Return [x, y] of the center of cell containing provided text 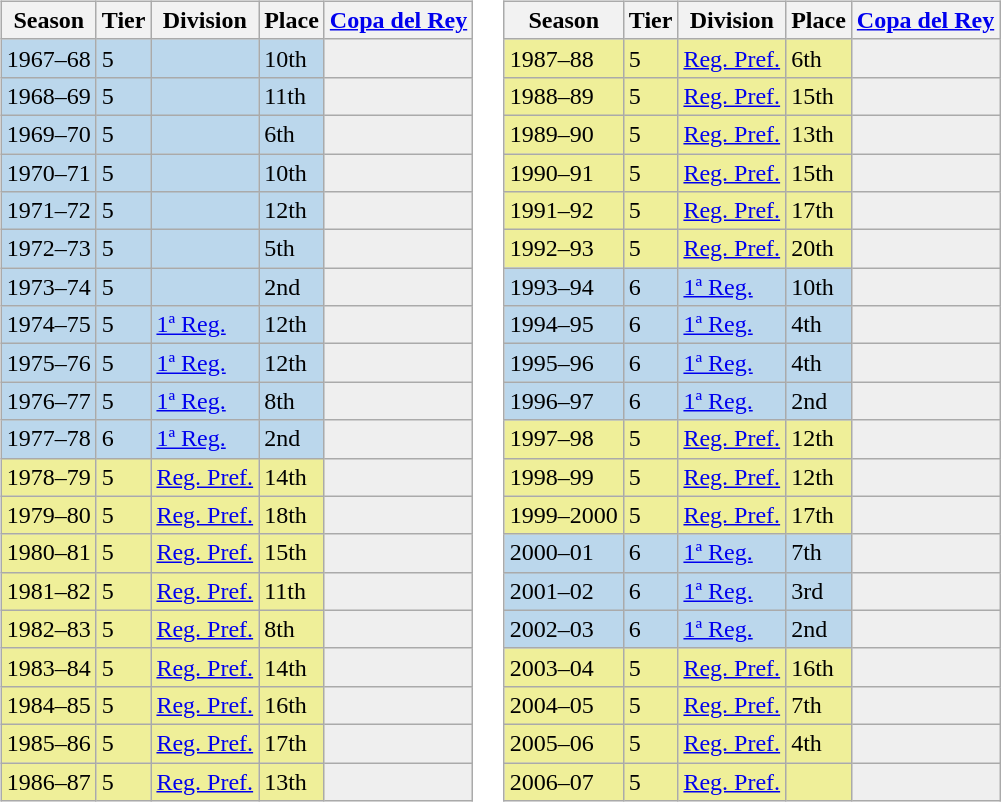
2005–06 [564, 743]
1995–96 [564, 363]
1994–95 [564, 325]
2003–04 [564, 667]
1983–84 [48, 667]
1975–76 [48, 363]
1997–98 [564, 439]
20th [819, 249]
2006–07 [564, 781]
1985–86 [48, 743]
1969–70 [48, 134]
1987–88 [564, 58]
1971–72 [48, 211]
1978–79 [48, 477]
1968–69 [48, 96]
1980–81 [48, 553]
1981–82 [48, 591]
1986–87 [48, 781]
1991–92 [564, 211]
2001–02 [564, 591]
18th [292, 515]
1979–80 [48, 515]
3rd [819, 591]
1998–99 [564, 477]
1982–83 [48, 629]
1970–71 [48, 173]
1990–91 [564, 173]
1972–73 [48, 249]
2002–03 [564, 629]
1974–75 [48, 325]
1989–90 [564, 134]
1993–94 [564, 287]
1973–74 [48, 287]
1992–93 [564, 249]
5th [292, 249]
2000–01 [564, 553]
1988–89 [564, 96]
1996–97 [564, 401]
2004–05 [564, 705]
1967–68 [48, 58]
1999–2000 [564, 515]
1977–78 [48, 439]
1976–77 [48, 401]
1984–85 [48, 705]
